Find where the given text appears and provide that cell's center as [x, y] coordinate. 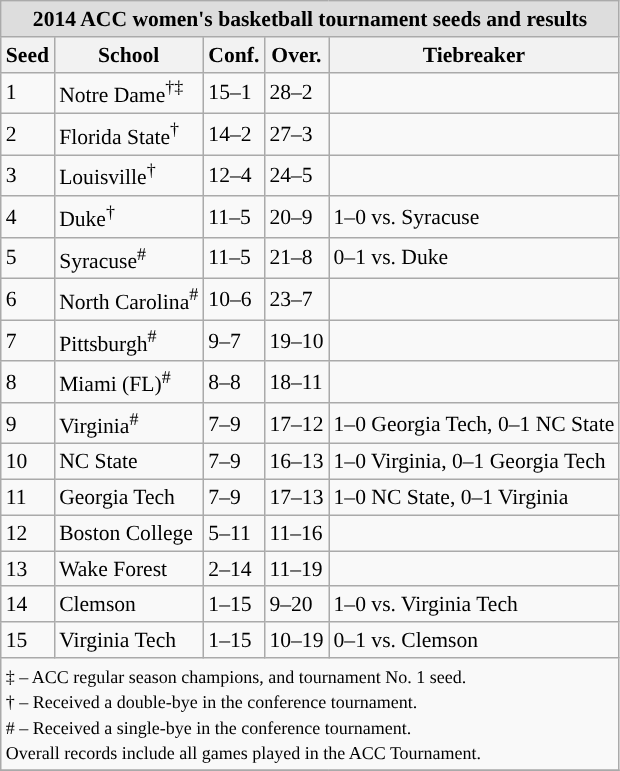
Virginia Tech [128, 640]
10–6 [234, 300]
8 [28, 382]
0–1 vs. Duke [474, 258]
1–0 Virginia, 0–1 Georgia Tech [474, 462]
Seed [28, 55]
Boston College [128, 534]
Conf. [234, 55]
Louisville† [128, 176]
1–0 vs. Syracuse [474, 216]
Tiebreaker [474, 55]
17–12 [296, 424]
27–3 [296, 134]
19–10 [296, 340]
5–11 [234, 534]
9–7 [234, 340]
20–9 [296, 216]
18–11 [296, 382]
Pittsburgh# [128, 340]
10–19 [296, 640]
School [128, 55]
Syracuse# [128, 258]
23–7 [296, 300]
8–8 [234, 382]
17–13 [296, 498]
16–13 [296, 462]
15–1 [234, 92]
NC State [128, 462]
3 [28, 176]
11–16 [296, 534]
14 [28, 605]
28–2 [296, 92]
13 [28, 569]
5 [28, 258]
15 [28, 640]
9–20 [296, 605]
10 [28, 462]
4 [28, 216]
12–4 [234, 176]
Miami (FL)# [128, 382]
Duke† [128, 216]
Florida State† [128, 134]
2014 ACC women's basketball tournament seeds and results [310, 19]
7 [28, 340]
21–8 [296, 258]
2 [28, 134]
Georgia Tech [128, 498]
11–19 [296, 569]
Clemson [128, 605]
24–5 [296, 176]
9 [28, 424]
Virginia# [128, 424]
1–0 Georgia Tech, 0–1 NC State [474, 424]
12 [28, 534]
14–2 [234, 134]
Wake Forest [128, 569]
1 [28, 92]
6 [28, 300]
1–0 NC State, 0–1 Virginia [474, 498]
North Carolina# [128, 300]
1–0 vs. Virginia Tech [474, 605]
11 [28, 498]
2–14 [234, 569]
Over. [296, 55]
Notre Dame†‡ [128, 92]
0–1 vs. Clemson [474, 640]
